Return the [x, y] coordinate for the center point of the cell that contains the specified text.  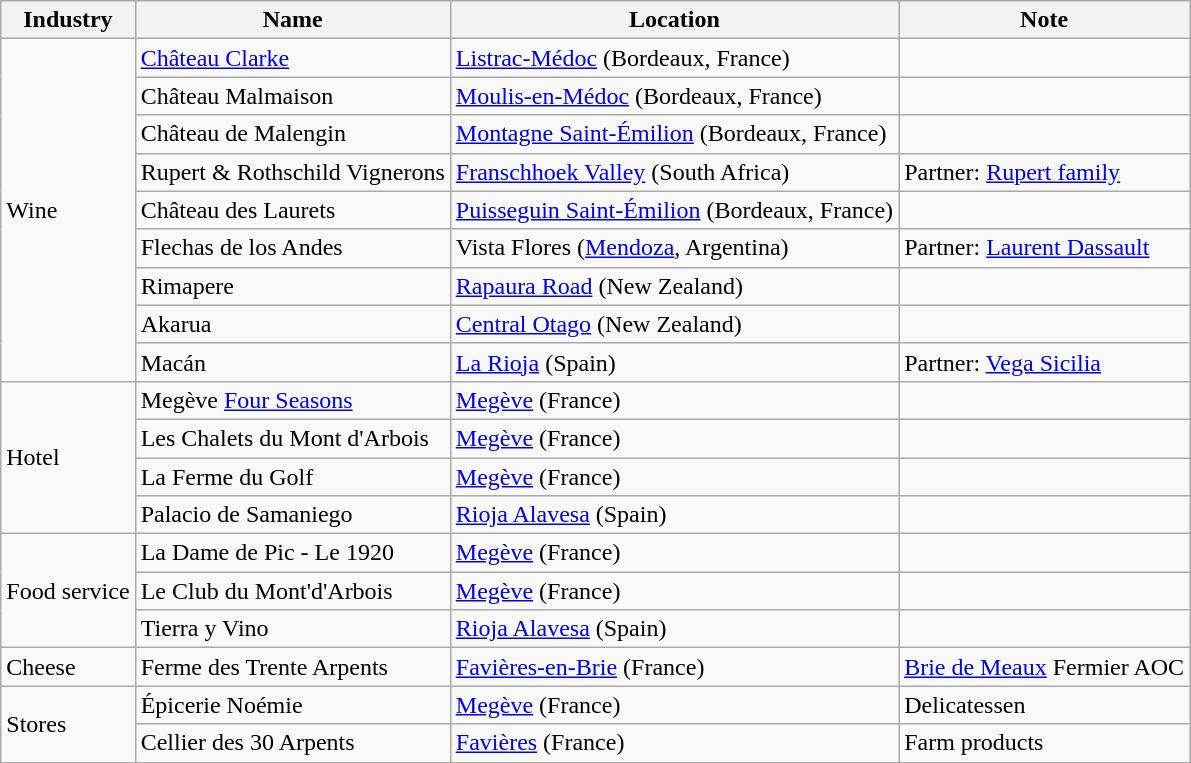
Rupert & Rothschild Vignerons [292, 172]
Ferme des Trente Arpents [292, 667]
Macán [292, 362]
Montagne Saint-Émilion (Bordeaux, France) [674, 134]
Moulis-en-Médoc (Bordeaux, France) [674, 96]
Location [674, 20]
Vista Flores (Mendoza, Argentina) [674, 248]
Château Malmaison [292, 96]
Franschhoek Valley (South Africa) [674, 172]
Le Club du Mont'd'Arbois [292, 591]
Rapaura Road (New Zealand) [674, 286]
Central Otago (New Zealand) [674, 324]
Partner: Vega Sicilia [1044, 362]
Partner: Rupert family [1044, 172]
Hotel [68, 457]
Cellier des 30 Arpents [292, 743]
Note [1044, 20]
Château de Malengin [292, 134]
La Dame de Pic - Le 1920 [292, 553]
Akarua [292, 324]
Stores [68, 724]
Megève Four Seasons [292, 400]
Rimapere [292, 286]
Favières-en-Brie (France) [674, 667]
Farm products [1044, 743]
Château Clarke [292, 58]
Château des Laurets [292, 210]
Delicatessen [1044, 705]
Les Chalets du Mont d'Arbois [292, 438]
Wine [68, 210]
Palacio de Samaniego [292, 515]
Listrac-Médoc (Bordeaux, France) [674, 58]
La Rioja (Spain) [674, 362]
Brie de Meaux Fermier AOC [1044, 667]
Partner: Laurent Dassault [1044, 248]
Favières (France) [674, 743]
Puisseguin Saint-Émilion (Bordeaux, France) [674, 210]
Name [292, 20]
La Ferme du Golf [292, 477]
Food service [68, 591]
Tierra y Vino [292, 629]
Épicerie Noémie [292, 705]
Flechas de los Andes [292, 248]
Industry [68, 20]
Cheese [68, 667]
